Scan for the cell matching the given text and deliver its (x, y) coordinate at center. 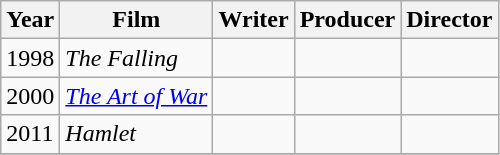
Producer (348, 20)
Hamlet (136, 134)
Film (136, 20)
Year (30, 20)
Writer (254, 20)
Director (450, 20)
The Art of War (136, 96)
2000 (30, 96)
The Falling (136, 58)
2011 (30, 134)
1998 (30, 58)
